Determine the [x, y] coordinate at the center of the cell enclosing the given text.  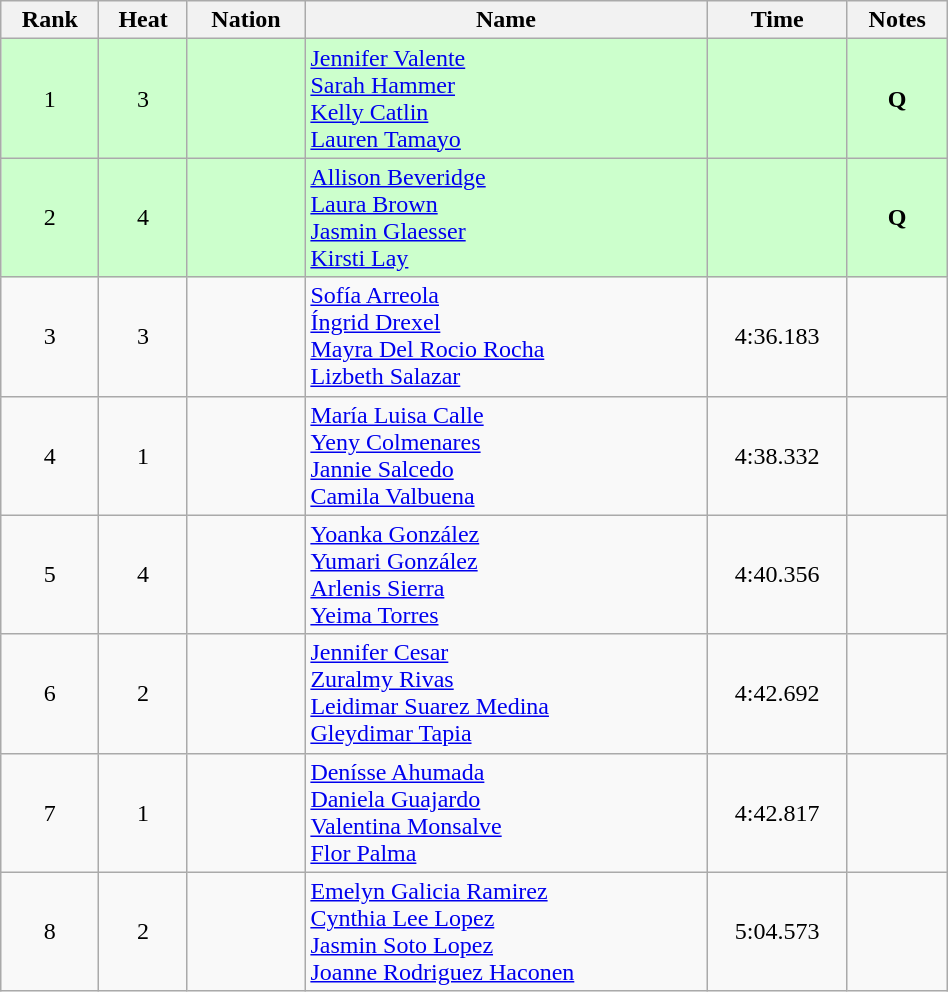
Jennifer CesarZuralmy RivasLeidimar Suarez MedinaGleydimar Tapia [506, 694]
4:40.356 [777, 574]
4:42.692 [777, 694]
4:36.183 [777, 336]
Rank [50, 20]
Jennifer ValenteSarah HammerKelly CatlinLauren Tamayo [506, 98]
Heat [143, 20]
María Luisa CalleYeny ColmenaresJannie SalcedoCamila Valbuena [506, 456]
6 [50, 694]
4:42.817 [777, 812]
Nation [246, 20]
Emelyn Galicia RamirezCynthia Lee LopezJasmin Soto LopezJoanne Rodriguez Haconen [506, 932]
Denísse AhumadaDaniela GuajardoValentina MonsalveFlor Palma [506, 812]
7 [50, 812]
Yoanka GonzálezYumari GonzálezArlenis SierraYeima Torres [506, 574]
Notes [897, 20]
4:38.332 [777, 456]
5:04.573 [777, 932]
Time [777, 20]
8 [50, 932]
5 [50, 574]
Name [506, 20]
Sofía ArreolaÍngrid DrexelMayra Del Rocio RochaLizbeth Salazar [506, 336]
Allison BeveridgeLaura BrownJasmin GlaesserKirsti Lay [506, 218]
